Find where the given text appears and provide that cell's center as (x, y) coordinate. 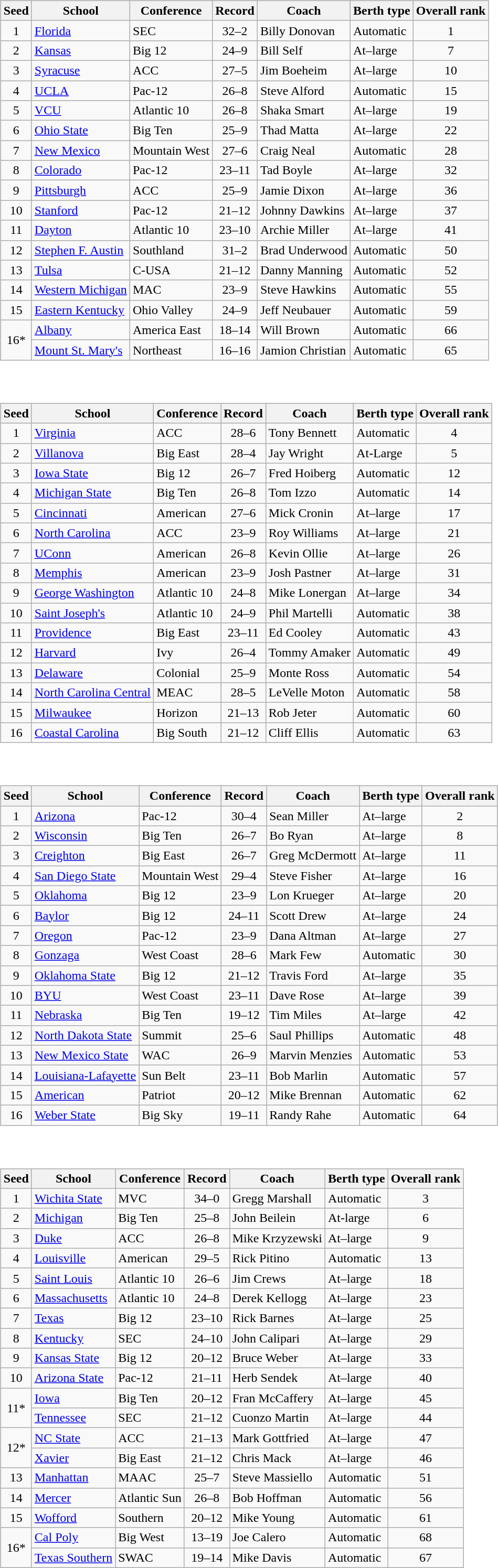
Southern (150, 1518)
48 (460, 1035)
Weber State (85, 1115)
43 (454, 633)
SWAC (150, 1558)
Villanova (92, 453)
Florida (81, 30)
Tulsa (81, 270)
Big South (187, 733)
66 (451, 330)
Mike Brennan (313, 1095)
Dave Rose (313, 995)
Fran McCaffery (277, 1398)
Harvard (92, 653)
Herb Sendek (277, 1378)
Arizona State (73, 1378)
Phil Martelli (310, 613)
Colonial (187, 673)
Bill Self (303, 50)
Monte Ross (310, 673)
Kevin Ollie (310, 553)
Chris Mack (277, 1458)
11* (16, 1408)
26–9 (244, 1055)
Michigan State (92, 493)
22 (451, 131)
North Carolina (92, 533)
Danny Manning (303, 270)
Wofford (73, 1518)
Michigan (73, 1218)
Mick Cronin (310, 513)
55 (451, 290)
Bob Marlin (313, 1075)
Mike Krzyzewski (277, 1238)
23 (426, 1298)
Eastern Kentucky (81, 310)
Bo Ryan (313, 836)
29–4 (244, 876)
31–2 (235, 250)
18 (426, 1278)
Big West (150, 1538)
Wisconsin (85, 836)
Roy Williams (310, 533)
49 (454, 653)
At-Large (385, 453)
Tommy Amaker (310, 653)
24–11 (244, 916)
13–19 (207, 1538)
Iowa State (92, 473)
39 (460, 995)
28 (451, 151)
21–11 (207, 1378)
Mike Davis (277, 1558)
Steve Alford (303, 91)
Will Brown (303, 330)
Kentucky (73, 1338)
Josh Pastner (310, 573)
Oregon (85, 936)
Saul Phillips (313, 1035)
Mark Gottfried (277, 1438)
Gregg Marshall (277, 1198)
Northeast (171, 350)
Tim Miles (313, 1015)
Arizona (85, 815)
32–2 (235, 30)
Syracuse (81, 70)
30–4 (244, 815)
Oklahoma State (85, 975)
Jeff Neubauer (303, 310)
Xavier (73, 1458)
MAC (171, 290)
Saint Joseph's (92, 613)
26–6 (207, 1278)
Creighton (85, 856)
Travis Ford (313, 975)
34 (454, 593)
29–5 (207, 1258)
Bruce Weber (277, 1358)
19–11 (244, 1115)
60 (454, 713)
56 (426, 1498)
50 (451, 250)
58 (454, 693)
Ivy (187, 653)
45 (426, 1398)
64 (460, 1115)
Memphis (92, 573)
Marvin Menzies (313, 1055)
Lon Krueger (313, 896)
WAC (181, 1055)
Colorado (81, 170)
Texas (73, 1318)
54 (454, 673)
20 (460, 896)
Tony Bennett (310, 433)
Saint Louis (73, 1278)
Rick Pitino (277, 1258)
Jay Wright (310, 453)
Stanford (81, 210)
Cliff Ellis (310, 733)
46 (426, 1458)
Jim Boeheim (303, 70)
47 (426, 1438)
Jamion Christian (303, 350)
Mike Lonergan (310, 593)
VCU (81, 111)
Tennessee (73, 1418)
Coastal Carolina (92, 733)
30 (460, 955)
16–16 (235, 350)
Massachusetts (73, 1298)
UCLA (81, 91)
Fred Hoiberg (310, 473)
Ed Cooley (310, 633)
36 (451, 190)
27 (460, 936)
41 (451, 230)
Cincinnati (92, 513)
Sean Miller (313, 815)
Mark Few (313, 955)
Cuonzo Martin (277, 1418)
Jim Crews (277, 1278)
63 (454, 733)
24–10 (207, 1338)
NC State (73, 1438)
25–6 (244, 1035)
34–0 (207, 1198)
Steve Hawkins (303, 290)
Pittsburgh (81, 190)
42 (460, 1015)
35 (460, 975)
38 (454, 613)
61 (426, 1518)
Iowa (73, 1398)
Delaware (92, 673)
Patriot (181, 1095)
25–7 (207, 1478)
Sun Belt (181, 1075)
Archie Miller (303, 230)
New Mexico State (85, 1055)
62 (460, 1095)
Milwaukee (92, 713)
67 (426, 1558)
12* (16, 1448)
27–5 (235, 70)
25 (426, 1318)
29 (426, 1338)
Steve Massiello (277, 1478)
26–4 (243, 653)
North Carolina Central (92, 693)
52 (451, 270)
Billy Donovan (303, 30)
America East (171, 330)
Randy Rahe (313, 1115)
Greg McDermott (313, 856)
Kansas (81, 50)
Scott Drew (313, 916)
Bob Hoffman (277, 1498)
Dana Altman (313, 936)
Dayton (81, 230)
17 (454, 513)
Johnny Dawkins (303, 210)
Steve Fisher (313, 876)
Summit (181, 1035)
24 (460, 916)
Southland (171, 250)
59 (451, 310)
Manhattan (73, 1478)
40 (426, 1378)
68 (426, 1538)
MVC (150, 1198)
51 (426, 1478)
Brad Underwood (303, 250)
Providence (92, 633)
Ohio Valley (171, 310)
44 (426, 1418)
Louisiana-Lafayette (85, 1075)
26 (454, 553)
57 (460, 1075)
Horizon (187, 713)
28–5 (243, 693)
John Beilein (277, 1218)
Louisville (73, 1258)
21 (454, 533)
33 (426, 1358)
Nebraska (85, 1015)
New Mexico (81, 151)
UConn (92, 553)
Mike Young (277, 1518)
28–4 (243, 453)
MAAC (150, 1478)
LeVelle Moton (310, 693)
Stephen F. Austin (81, 250)
Big Sky (181, 1115)
At-large (356, 1218)
MEAC (187, 693)
Joe Calero (277, 1538)
Virginia (92, 433)
North Dakota State (85, 1035)
BYU (85, 995)
San Diego State (85, 876)
Western Michigan (81, 290)
Tad Boyle (303, 170)
Rob Jeter (310, 713)
Kansas State (73, 1358)
32 (451, 170)
Atlantic Sun (150, 1498)
John Calipari (277, 1338)
Texas Southern (73, 1558)
53 (460, 1055)
Rick Barnes (277, 1318)
25–8 (207, 1218)
Mount St. Mary's (81, 350)
Thad Matta (303, 131)
Ohio State (81, 131)
Duke (73, 1238)
19 (451, 111)
18–14 (235, 330)
George Washington (92, 593)
Tom Izzo (310, 493)
Wichita State (73, 1198)
Gonzaga (85, 955)
Oklahoma (85, 896)
Shaka Smart (303, 111)
Jamie Dixon (303, 190)
Cal Poly (73, 1538)
Albany (81, 330)
Derek Kellogg (277, 1298)
19–12 (244, 1015)
Craig Neal (303, 151)
65 (451, 350)
Mercer (73, 1498)
31 (454, 573)
Baylor (85, 916)
C-USA (171, 270)
37 (451, 210)
19–14 (207, 1558)
